Return [x, y] of the center of cell containing provided text 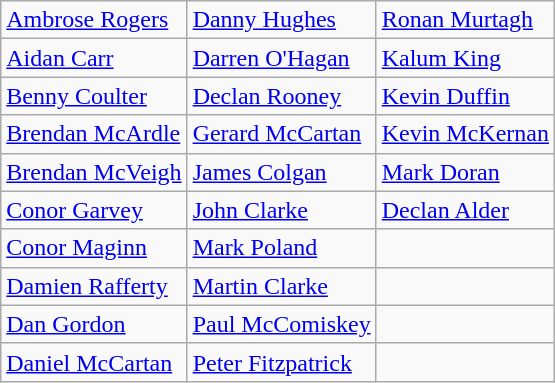
Benny Coulter [94, 96]
Mark Poland [282, 248]
Conor Maginn [94, 248]
Declan Alder [465, 210]
Daniel McCartan [94, 362]
Martin Clarke [282, 286]
James Colgan [282, 172]
Kalum King [465, 58]
Brendan McArdle [94, 134]
Aidan Carr [94, 58]
Damien Rafferty [94, 286]
Paul McComiskey [282, 324]
John Clarke [282, 210]
Mark Doran [465, 172]
Kevin McKernan [465, 134]
Gerard McCartan [282, 134]
Kevin Duffin [465, 96]
Ronan Murtagh [465, 20]
Conor Garvey [94, 210]
Declan Rooney [282, 96]
Dan Gordon [94, 324]
Danny Hughes [282, 20]
Peter Fitzpatrick [282, 362]
Ambrose Rogers [94, 20]
Darren O'Hagan [282, 58]
Brendan McVeigh [94, 172]
